Extract the (x, y) coordinate from the center of the cell holding the provided text.  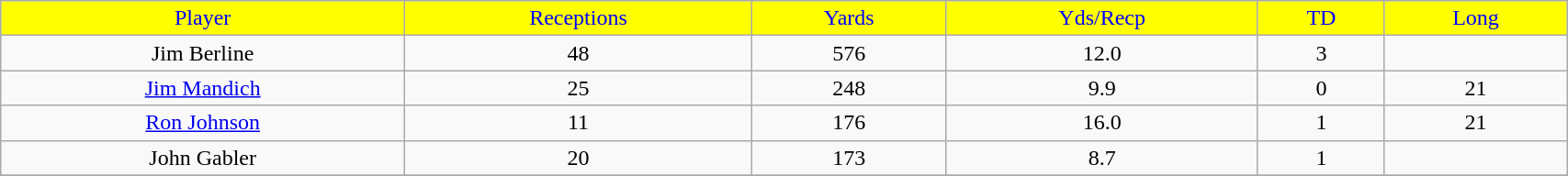
TD (1321, 18)
248 (849, 88)
12.0 (1102, 53)
20 (579, 158)
John Gabler (203, 158)
Yards (849, 18)
Jim Berline (203, 53)
0 (1321, 88)
16.0 (1102, 123)
173 (849, 158)
11 (579, 123)
176 (849, 123)
48 (579, 53)
9.9 (1102, 88)
Yds/Recp (1102, 18)
576 (849, 53)
25 (579, 88)
Receptions (579, 18)
Ron Johnson (203, 123)
8.7 (1102, 158)
Player (203, 18)
Long (1475, 18)
3 (1321, 53)
Jim Mandich (203, 88)
